Output the (X, Y) coordinate of the center of the cell containing the given text.  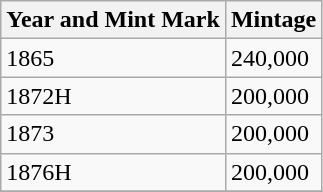
Year and Mint Mark (114, 20)
1873 (114, 134)
1876H (114, 172)
Mintage (273, 20)
1865 (114, 58)
240,000 (273, 58)
1872H (114, 96)
